Find where the given text appears and provide that cell's center as (X, Y) coordinate. 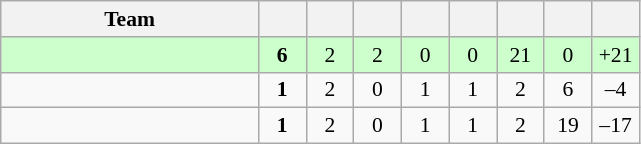
Team (130, 19)
21 (520, 55)
+21 (616, 55)
–17 (616, 126)
19 (568, 126)
–4 (616, 90)
